Pinpoint the cell where the given text exists, returning its [x, y] midpoint coordinate. 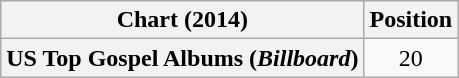
Chart (2014) [182, 20]
Position [411, 20]
US Top Gospel Albums (Billboard) [182, 58]
20 [411, 58]
